Capture the cell that displays the provided text and extract its [X, Y] central coordinate. 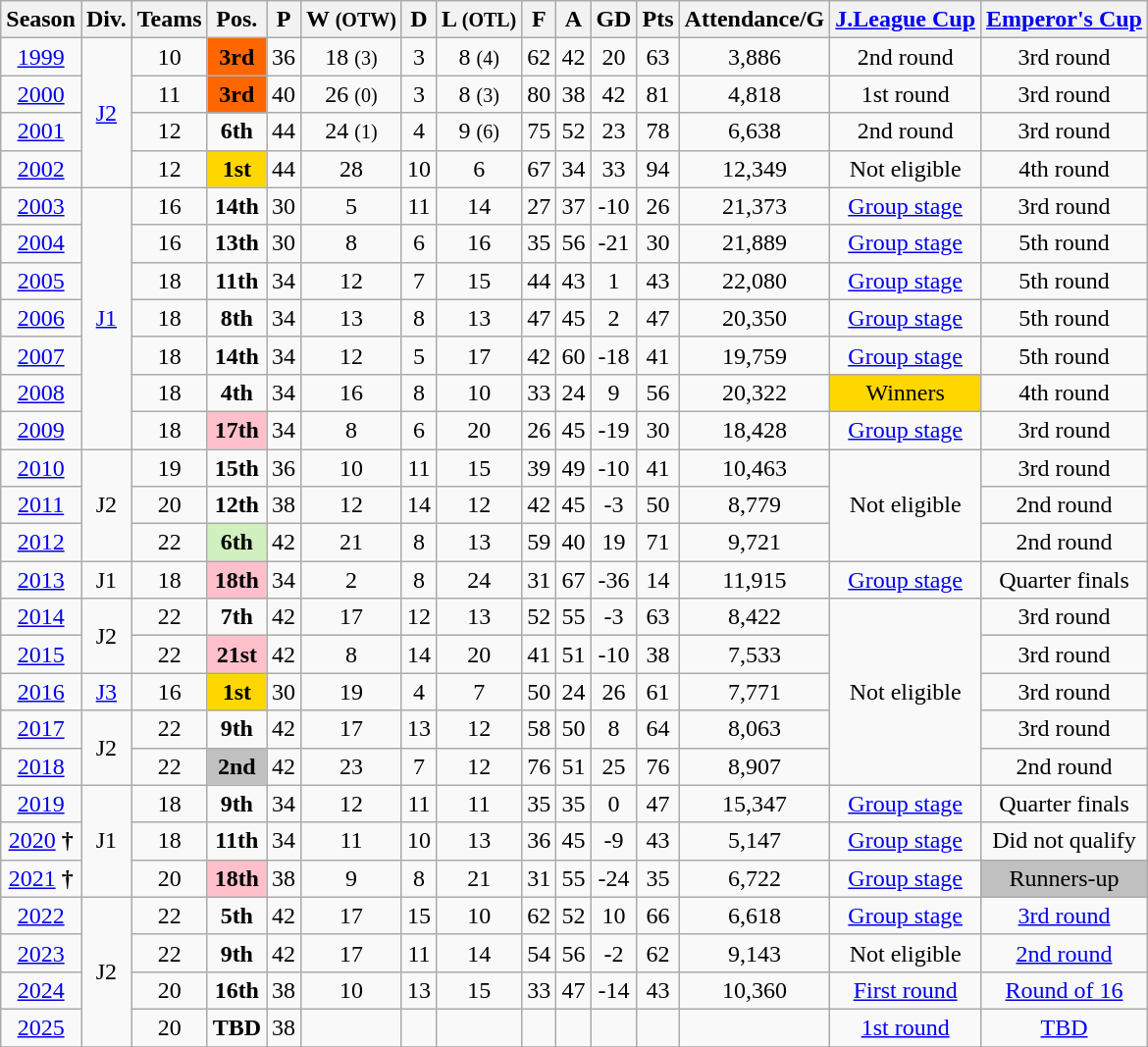
Season [41, 20]
2006 [41, 318]
2021 † [41, 878]
2001 [41, 131]
First round [906, 990]
GD [614, 20]
20,350 [755, 318]
54 [540, 953]
J3 [106, 692]
7,533 [755, 654]
8th [236, 318]
7th [236, 617]
-24 [614, 878]
61 [657, 692]
6,638 [755, 131]
2004 [41, 243]
26 (0) [351, 94]
9,143 [755, 953]
4,818 [755, 94]
8 (4) [479, 57]
2019 [41, 804]
2017 [41, 729]
0 [614, 804]
2003 [41, 206]
Div. [106, 20]
1999 [41, 57]
49 [573, 468]
2014 [41, 617]
2nd [236, 766]
9,721 [755, 543]
4th [236, 393]
8,063 [755, 729]
80 [540, 94]
-21 [614, 243]
Did not qualify [1065, 841]
2000 [41, 94]
8,422 [755, 617]
15th [236, 468]
17th [236, 430]
75 [540, 131]
16th [236, 990]
58 [540, 729]
21st [236, 654]
6,618 [755, 916]
2022 [41, 916]
-36 [614, 580]
8,907 [755, 766]
2024 [41, 990]
21,373 [755, 206]
Emperor's Cup [1065, 20]
8 (3) [479, 94]
-9 [614, 841]
18,428 [755, 430]
Winners [906, 393]
81 [657, 94]
9 (6) [479, 131]
2013 [41, 580]
J.League Cup [906, 20]
2011 [41, 505]
25 [614, 766]
64 [657, 729]
L (OTL) [479, 20]
6,722 [755, 878]
20,322 [755, 393]
8,779 [755, 505]
1 [614, 281]
2010 [41, 468]
Pos. [236, 20]
66 [657, 916]
19,759 [755, 355]
A [573, 20]
13th [236, 243]
15,347 [755, 804]
F [540, 20]
W (OTW) [351, 20]
7,771 [755, 692]
Runners-up [1065, 878]
-18 [614, 355]
2005 [41, 281]
11,915 [755, 580]
71 [657, 543]
3,886 [755, 57]
24 (1) [351, 131]
60 [573, 355]
Teams [169, 20]
2007 [41, 355]
2015 [41, 654]
5th [236, 916]
2020 † [41, 841]
12th [236, 505]
Round of 16 [1065, 990]
2009 [41, 430]
D [418, 20]
2018 [41, 766]
78 [657, 131]
21,889 [755, 243]
2023 [41, 953]
27 [540, 206]
2016 [41, 692]
2008 [41, 393]
P [285, 20]
10,463 [755, 468]
22,080 [755, 281]
59 [540, 543]
28 [351, 169]
12,349 [755, 169]
2002 [41, 169]
-14 [614, 990]
94 [657, 169]
-19 [614, 430]
2025 [41, 1027]
Pts [657, 20]
37 [573, 206]
2012 [41, 543]
5,147 [755, 841]
Attendance/G [755, 20]
39 [540, 468]
-2 [614, 953]
18 (3) [351, 57]
10,360 [755, 990]
